Pinpoint the cell where the given text exists, returning its [x, y] midpoint coordinate. 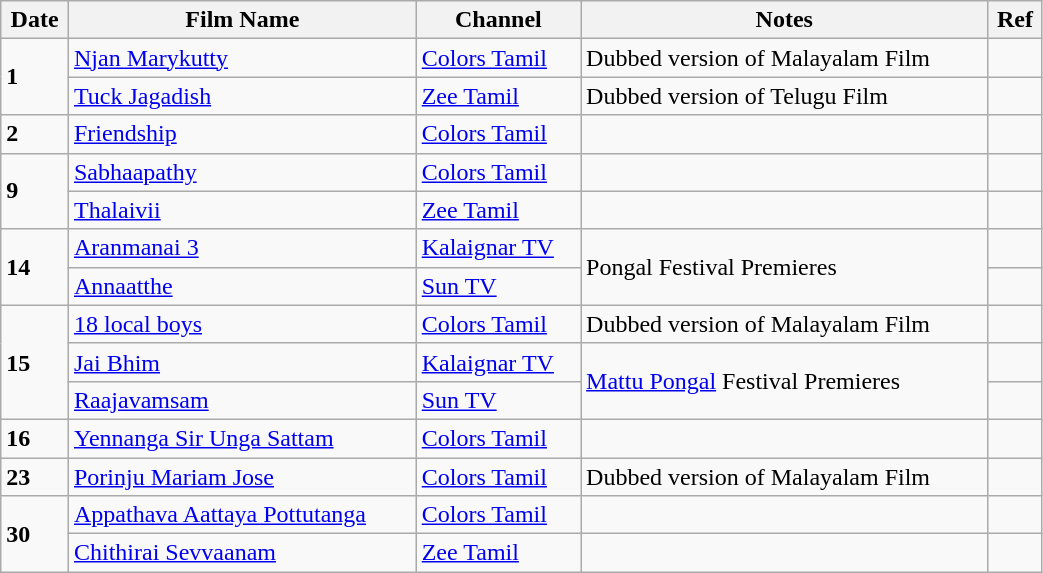
Tuck Jagadish [242, 96]
2 [35, 134]
14 [35, 267]
Chithirai Sevvaanam [242, 553]
30 [35, 534]
Friendship [242, 134]
Date [35, 20]
Raajavamsam [242, 400]
Porinju Mariam Jose [242, 477]
1 [35, 77]
Film Name [242, 20]
Njan Marykutty [242, 58]
23 [35, 477]
Thalaivii [242, 210]
Ref [1015, 20]
Channel [498, 20]
Sabhaapathy [242, 172]
Aranmanai 3 [242, 248]
Pongal Festival Premieres [784, 267]
Appathava Aattaya Pottutanga [242, 515]
18 local boys [242, 324]
Yennanga Sir Unga Sattam [242, 438]
Notes [784, 20]
16 [35, 438]
Mattu Pongal Festival Premieres [784, 381]
Jai Bhim [242, 362]
Dubbed version of Telugu Film [784, 96]
9 [35, 191]
15 [35, 362]
Annaatthe [242, 286]
